Pinpoint the cell where the given text exists, returning its [X, Y] midpoint coordinate. 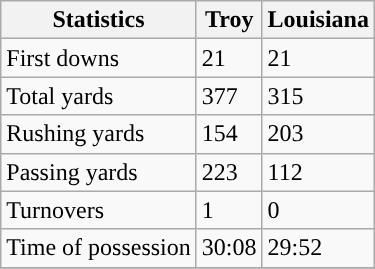
315 [318, 96]
112 [318, 172]
Troy [229, 20]
154 [229, 134]
1 [229, 210]
377 [229, 96]
Turnovers [99, 210]
Louisiana [318, 20]
Statistics [99, 20]
Total yards [99, 96]
203 [318, 134]
223 [229, 172]
First downs [99, 58]
Rushing yards [99, 134]
0 [318, 210]
29:52 [318, 248]
30:08 [229, 248]
Passing yards [99, 172]
Time of possession [99, 248]
